Provide the (X, Y) coordinate of the cell's center where the given text is located.  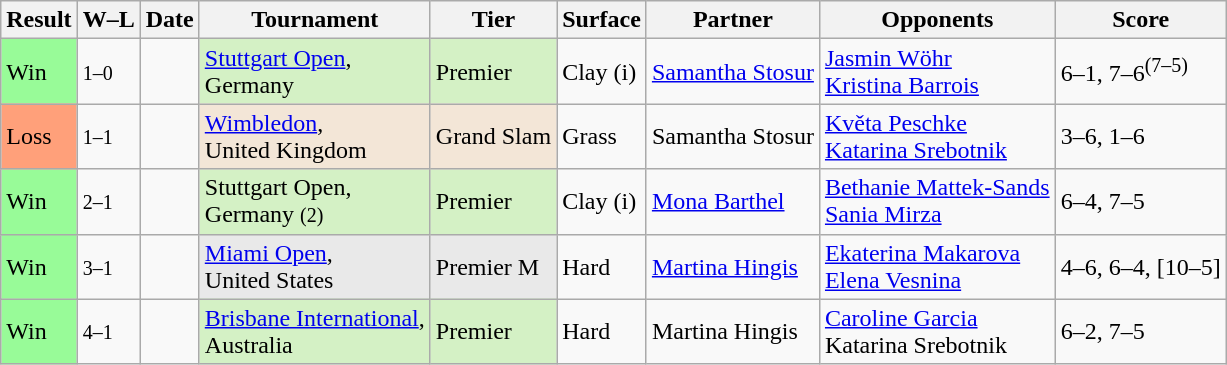
Opponents (937, 20)
Date (170, 20)
Grand Slam (493, 136)
Brisbane International, Australia (314, 332)
6–4, 7–5 (1140, 202)
2–1 (108, 202)
4–1 (108, 332)
6–1, 7–6(7–5) (1140, 72)
Tier (493, 20)
Partner (732, 20)
Grass (602, 136)
1–0 (108, 72)
Score (1140, 20)
Ekaterina Makarova Elena Vesnina (937, 266)
Surface (602, 20)
Wimbledon, United Kingdom (314, 136)
Miami Open, United States (314, 266)
Caroline Garcia Katarina Srebotnik (937, 332)
Jasmin Wöhr Kristina Barrois (937, 72)
6–2, 7–5 (1140, 332)
1–1 (108, 136)
Mona Barthel (732, 202)
3–6, 1–6 (1140, 136)
Premier M (493, 266)
Tournament (314, 20)
W–L (108, 20)
Loss (39, 136)
4–6, 6–4, [10–5] (1140, 266)
Result (39, 20)
Stuttgart Open, Germany (314, 72)
Květa Peschke Katarina Srebotnik (937, 136)
3–1 (108, 266)
Bethanie Mattek-Sands Sania Mirza (937, 202)
Stuttgart Open, Germany (2) (314, 202)
